Search for the cell housing the specified text and yield its (X, Y) center coordinate. 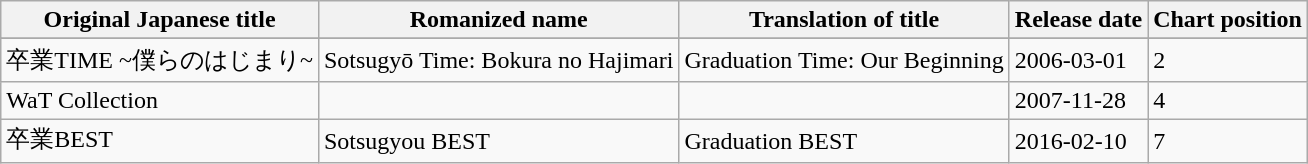
Translation of title (844, 20)
Chart position (1228, 20)
Romanized name (498, 20)
7 (1228, 140)
Graduation BEST (844, 140)
Graduation Time: Our Beginning (844, 60)
Sotsugyou BEST (498, 140)
Release date (1078, 20)
2016-02-10 (1078, 140)
WaT Collection (160, 100)
2006-03-01 (1078, 60)
2 (1228, 60)
2007-11-28 (1078, 100)
4 (1228, 100)
卒業BEST (160, 140)
Sotsugyō Time: Bokura no Hajimari (498, 60)
卒業TIME ~僕らのはじまり~ (160, 60)
Original Japanese title (160, 20)
